Determine the (X, Y) coordinate at the center of the cell enclosing the given text.  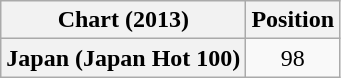
98 (293, 58)
Position (293, 20)
Chart (2013) (124, 20)
Japan (Japan Hot 100) (124, 58)
